Detect which cell encompasses the target text, then output its (x, y) center coordinate. 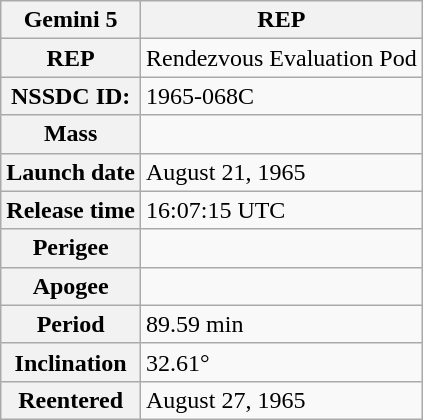
August 21, 1965 (282, 172)
89.59 min (282, 324)
Mass (71, 134)
Gemini 5 (71, 20)
16:07:15 UTC (282, 210)
Rendezvous Evaluation Pod (282, 58)
Apogee (71, 286)
Launch date (71, 172)
Reentered (71, 400)
NSSDC ID: (71, 96)
Release time (71, 210)
August 27, 1965 (282, 400)
Period (71, 324)
Perigee (71, 248)
Inclination (71, 362)
1965-068C (282, 96)
32.61° (282, 362)
